Detect which cell encompasses the target text, then output its [X, Y] center coordinate. 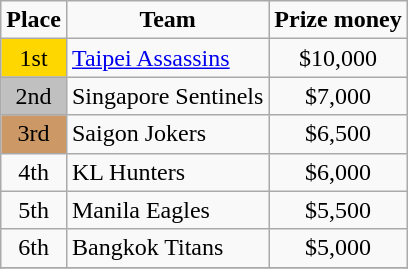
Taipei Assassins [167, 58]
1st [34, 58]
Singapore Sentinels [167, 96]
$5,500 [338, 210]
Team [167, 20]
$6,500 [338, 134]
2nd [34, 96]
KL Hunters [167, 172]
4th [34, 172]
Saigon Jokers [167, 134]
$7,000 [338, 96]
$10,000 [338, 58]
Manila Eagles [167, 210]
3rd [34, 134]
Place [34, 20]
Prize money [338, 20]
Bangkok Titans [167, 248]
6th [34, 248]
5th [34, 210]
$5,000 [338, 248]
$6,000 [338, 172]
